For the text-containing cell, return its midpoint in (x, y) coordinate format. 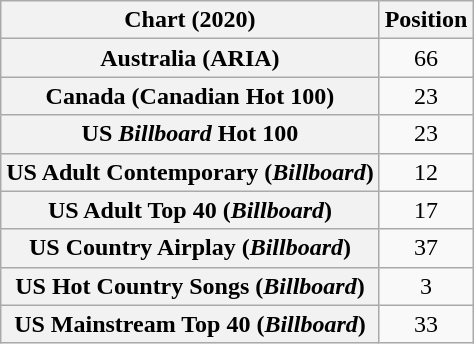
US Billboard Hot 100 (190, 134)
Chart (2020) (190, 20)
US Country Airplay (Billboard) (190, 248)
66 (426, 58)
US Mainstream Top 40 (Billboard) (190, 324)
Position (426, 20)
33 (426, 324)
12 (426, 172)
US Adult Top 40 (Billboard) (190, 210)
US Adult Contemporary (Billboard) (190, 172)
37 (426, 248)
Canada (Canadian Hot 100) (190, 96)
3 (426, 286)
US Hot Country Songs (Billboard) (190, 286)
Australia (ARIA) (190, 58)
17 (426, 210)
